Determine the (X, Y) coordinate at the center of the cell enclosing the given text.  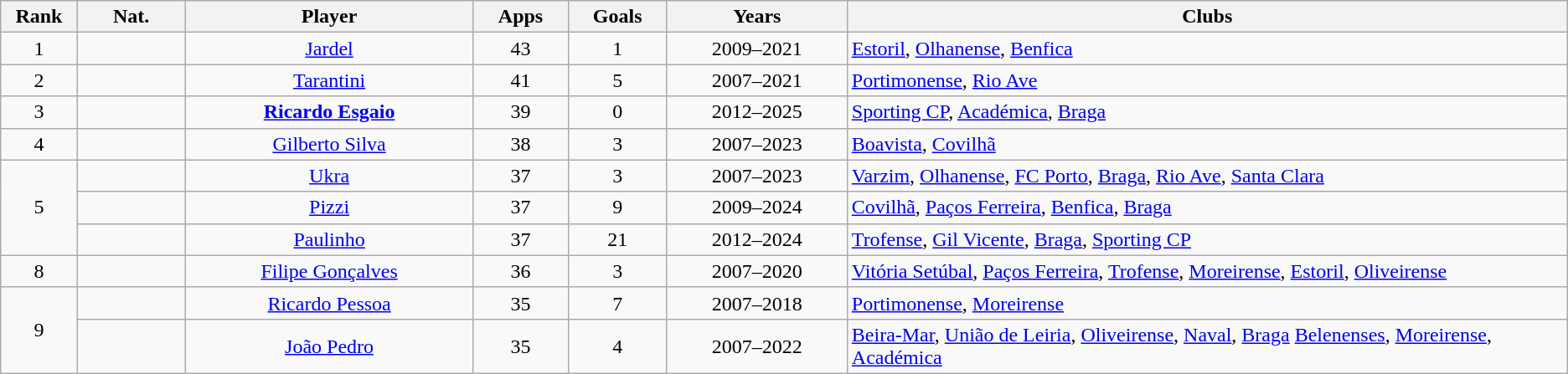
Beira-Mar, União de Leiria, Oliveirense, Naval, Braga Belenenses, Moreirense, Académica (1207, 346)
0 (617, 112)
Ricardo Esgaio (329, 112)
Paulinho (329, 239)
Trofense, Gil Vicente, Braga, Sporting CP (1207, 239)
2007–2022 (757, 346)
Goals (617, 17)
2012–2025 (757, 112)
Ukra (329, 176)
Portimonense, Moreirense (1207, 303)
Pizzi (329, 207)
Covilhã, Paços Ferreira, Benfica, Braga (1207, 207)
21 (617, 239)
2007–2018 (757, 303)
Estoril, Olhanense, Benfica (1207, 49)
Rank (39, 17)
39 (521, 112)
Boavista, Covilhã (1207, 144)
36 (521, 271)
Filipe Gonçalves (329, 271)
2007–2020 (757, 271)
Sporting CP, Académica, Braga (1207, 112)
João Pedro (329, 346)
Portimonense, Rio Ave (1207, 80)
2 (39, 80)
Player (329, 17)
8 (39, 271)
43 (521, 49)
Vitória Setúbal, Paços Ferreira, Trofense, Moreirense, Estoril, Oliveirense (1207, 271)
2007–2021 (757, 80)
Ricardo Pessoa (329, 303)
41 (521, 80)
7 (617, 303)
38 (521, 144)
Jardel (329, 49)
2009–2021 (757, 49)
Nat. (131, 17)
Apps (521, 17)
Years (757, 17)
Clubs (1207, 17)
Varzim, Olhanense, FC Porto, Braga, Rio Ave, Santa Clara (1207, 176)
Tarantini (329, 80)
Gilberto Silva (329, 144)
2009–2024 (757, 207)
2012–2024 (757, 239)
